Locate the cell with the specified text and output its [x, y] center coordinate. 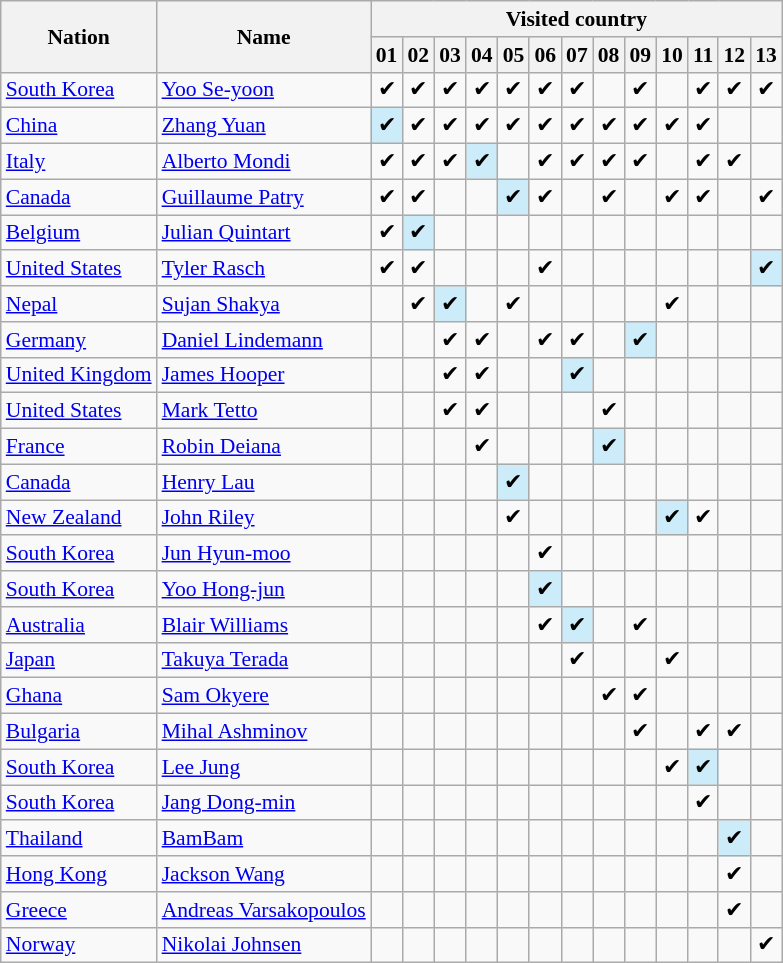
Lee Jung [264, 767]
05 [514, 55]
02 [418, 55]
13 [766, 55]
Thailand [79, 839]
Visited country [576, 19]
Yoo Se-yoon [264, 90]
Nation [79, 36]
Yoo Hong-jun [264, 589]
Daniel Lindemann [264, 340]
Belgium [79, 233]
Greece [79, 910]
Guillaume Patry [264, 197]
Hong Kong [79, 874]
06 [545, 55]
BamBam [264, 839]
Jun Hyun-moo [264, 554]
Name [264, 36]
Mark Tetto [264, 411]
Julian Quintart [264, 233]
09 [640, 55]
10 [672, 55]
Takuya Terada [264, 660]
03 [450, 55]
04 [482, 55]
01 [387, 55]
Australia [79, 625]
Andreas Varsakopoulos [264, 910]
Jang Dong-min [264, 803]
12 [734, 55]
Sujan Shakya [264, 304]
Germany [79, 340]
Robin Deiana [264, 447]
Henry Lau [264, 482]
07 [577, 55]
New Zealand [79, 518]
James Hooper [264, 375]
Italy [79, 162]
John Riley [264, 518]
Bulgaria [79, 732]
France [79, 447]
Japan [79, 660]
China [79, 126]
Blair Williams [264, 625]
Nikolai Johnsen [264, 945]
Ghana [79, 696]
United Kingdom [79, 375]
Tyler Rasch [264, 269]
Sam Okyere [264, 696]
Nepal [79, 304]
Norway [79, 945]
Alberto Mondi [264, 162]
Mihal Ashminov [264, 732]
Zhang Yuan [264, 126]
11 [704, 55]
08 [609, 55]
Jackson Wang [264, 874]
